Search for the cell housing the specified text and yield its (X, Y) center coordinate. 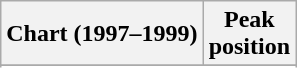
Peakposition (249, 34)
Chart (1997–1999) (102, 34)
